Capture the cell that displays the provided text and extract its [x, y] central coordinate. 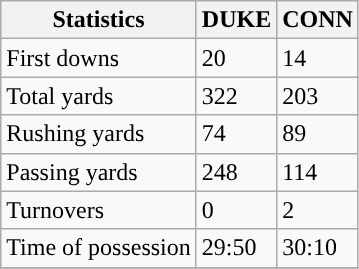
Rushing yards [99, 134]
29:50 [236, 248]
DUKE [236, 20]
Passing yards [99, 172]
30:10 [318, 248]
2 [318, 210]
248 [236, 172]
Turnovers [99, 210]
203 [318, 96]
CONN [318, 20]
Total yards [99, 96]
14 [318, 58]
0 [236, 210]
114 [318, 172]
20 [236, 58]
89 [318, 134]
74 [236, 134]
First downs [99, 58]
322 [236, 96]
Statistics [99, 20]
Time of possession [99, 248]
